From the cell containing the given text, extract its center point as (X, Y) coordinate. 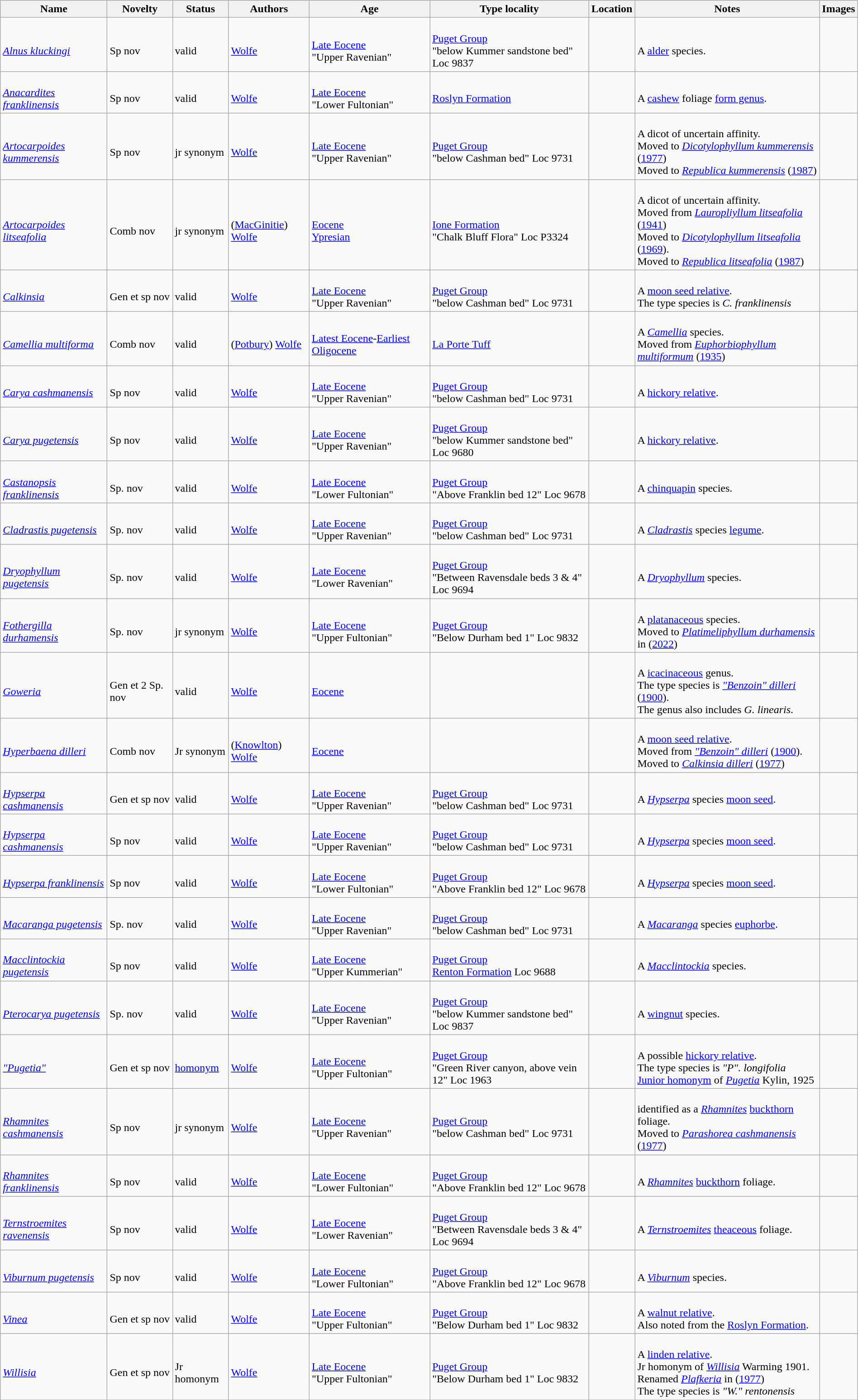
Name (54, 9)
Castanopsis franklinensis (54, 482)
(Potbury) Wolfe (269, 339)
Status (200, 9)
Puget Group"Green River canyon, above vein 12" Loc 1963 (510, 1061)
Roslyn Formation (510, 92)
Rhamnites cashmanensis (54, 1122)
Alnus kluckingi (54, 44)
Ternstroemites ravenensis (54, 1223)
Age (370, 9)
Images (839, 9)
Location (612, 9)
A platanaceous species.Moved to Platimeliphyllum durhamensis in (2022) (727, 626)
Novelty (140, 9)
Late Eocene"Upper Kummerian" (370, 960)
Anacardites franklinensis (54, 92)
EoceneYpresian (370, 225)
Hyperbaena dilleri (54, 745)
Latest Eocene-Earliest Oligocene (370, 339)
Hypserpa franklinensis (54, 877)
Macaranga pugetensis (54, 918)
A possible hickory relative.The type species is "P". longifolia Junior homonym of Pugetia Kylin, 1925 (727, 1061)
homonym (200, 1061)
Camellia multiforma (54, 339)
Authors (269, 9)
La Porte Tuff (510, 339)
(MacGinitie) Wolfe (269, 225)
Jr homonym (200, 1366)
Puget Group Renton Formation Loc 9688 (510, 960)
Rhamnites franklinensis (54, 1175)
Notes (727, 9)
Goweria (54, 686)
identified as a Rhamnites buckthorn foliage. Moved to Parashorea cashmanensis (1977) (727, 1122)
A alder species. (727, 44)
Jr synonym (200, 745)
A Viburnum species. (727, 1271)
(Knowlton) Wolfe (269, 745)
Artocarpoides litseafolia (54, 225)
A Macaranga species euphorbe. (727, 918)
Ione Formation"Chalk Bluff Flora" Loc P3324 (510, 225)
A dicot of uncertain affinity. Moved to Dicotylophyllum kummerensis (1977) Moved to Republica kummerensis (1987) (727, 146)
Gen et 2 Sp. nov (140, 686)
A icacinaceous genus. The type species is "Benzoin" dilleri (1900). The genus also includes G. linearis. (727, 686)
A moon seed relative. Moved from "Benzoin" dilleri (1900). Moved to Calkinsia dilleri (1977) (727, 745)
A chinquapin species. (727, 482)
A wingnut species. (727, 1008)
Artocarpoides kummerensis (54, 146)
Carya cashmanensis (54, 386)
Cladrastis pugetensis (54, 523)
Dryophyllum pugetensis (54, 571)
Viburnum pugetensis (54, 1271)
A Macclintockia species. (727, 960)
A Ternstroemites theaceous foliage. (727, 1223)
A cashew foliage form genus. (727, 92)
A Camellia species. Moved from Euphorbiophyllum multiformum (1935) (727, 339)
Puget Group"below Kummer sandstone bed" Loc 9680 (510, 434)
A moon seed relative. The type species is C. franklinensis (727, 291)
Macclintockia pugetensis (54, 960)
A Cladrastis species legume. (727, 523)
Vinea (54, 1313)
A walnut relative. Also noted from the Roslyn Formation. (727, 1313)
Calkinsia (54, 291)
Pterocarya pugetensis (54, 1008)
Type locality (510, 9)
Carya pugetensis (54, 434)
Fothergilla durhamensis (54, 626)
A linden relative. Jr homonym of Willisia Warming 1901.Renamed Plafkeria in (1977) The type species is "W." rentonensis (727, 1366)
A Dryophyllum species. (727, 571)
Willisia (54, 1366)
"Pugetia" (54, 1061)
A Rhamnites buckthorn foliage. (727, 1175)
